Pinpoint the cell where the given text exists, returning its [x, y] midpoint coordinate. 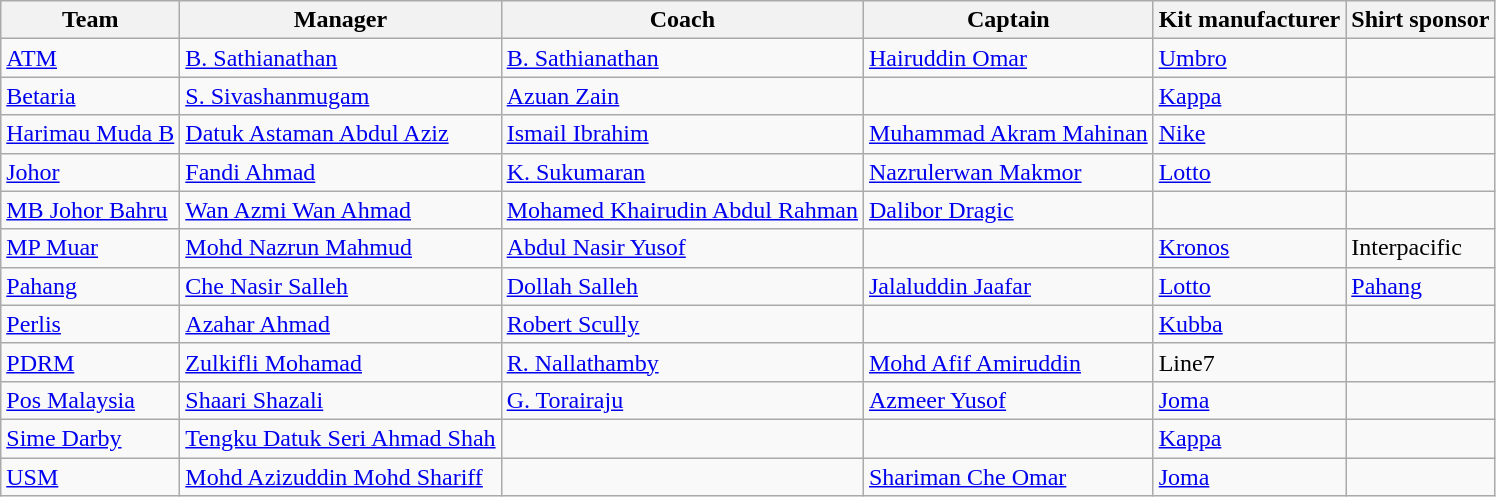
Interpacific [1420, 248]
Manager [340, 20]
Nike [1250, 134]
Nazrulerwan Makmor [1008, 172]
Ismail Ibrahim [682, 134]
Shirt sponsor [1420, 20]
Abdul Nasir Yusof [682, 248]
Sime Darby [90, 438]
Hairuddin Omar [1008, 58]
Datuk Astaman Abdul Aziz [340, 134]
Fandi Ahmad [340, 172]
Shariman Che Omar [1008, 477]
Umbro [1250, 58]
Muhammad Akram Mahinan [1008, 134]
Jalaluddin Jaafar [1008, 286]
Che Nasir Salleh [340, 286]
Azuan Zain [682, 96]
Azmeer Yusof [1008, 400]
Team [90, 20]
Kit manufacturer [1250, 20]
ATM [90, 58]
Betaria [90, 96]
Mohamed Khairudin Abdul Rahman [682, 210]
Mohd Afif Amiruddin [1008, 362]
Zulkifli Mohamad [340, 362]
Kubba [1250, 324]
Mohd Nazrun Mahmud [340, 248]
Captain [1008, 20]
S. Sivashanmugam [340, 96]
Tengku Datuk Seri Ahmad Shah [340, 438]
MP Muar [90, 248]
G. Torairaju [682, 400]
Harimau Muda B [90, 134]
Coach [682, 20]
Line7 [1250, 362]
Johor [90, 172]
Dollah Salleh [682, 286]
Azahar Ahmad [340, 324]
Pos Malaysia [90, 400]
Perlis [90, 324]
Mohd Azizuddin Mohd Shariff [340, 477]
USM [90, 477]
Kronos [1250, 248]
R. Nallathamby [682, 362]
Wan Azmi Wan Ahmad [340, 210]
PDRM [90, 362]
Robert Scully [682, 324]
MB Johor Bahru [90, 210]
Shaari Shazali [340, 400]
Dalibor Dragic [1008, 210]
K. Sukumaran [682, 172]
